Identify which cell holds the provided text, then report its (X, Y) central coordinate. 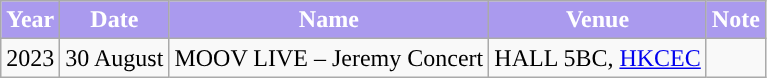
Year (30, 20)
MOOV LIVE – Jeremy Concert (329, 58)
30 August (114, 58)
Note (736, 20)
HALL 5BC, HKCEC (598, 58)
Date (114, 20)
2023 (30, 58)
Name (329, 20)
Venue (598, 20)
